Find where the given text appears and provide that cell's center as (x, y) coordinate. 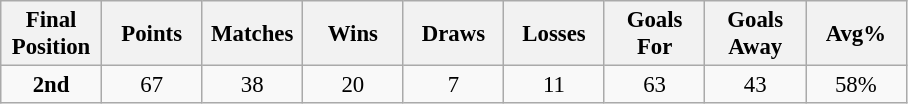
Goals Away (756, 34)
63 (654, 85)
2nd (52, 85)
58% (856, 85)
7 (454, 85)
38 (252, 85)
Goals For (654, 34)
Matches (252, 34)
20 (354, 85)
Points (152, 34)
Wins (354, 34)
Draws (454, 34)
Losses (554, 34)
Avg% (856, 34)
11 (554, 85)
Final Position (52, 34)
67 (152, 85)
43 (756, 85)
